Determine the [x, y] coordinate at the center of the cell enclosing the given text.  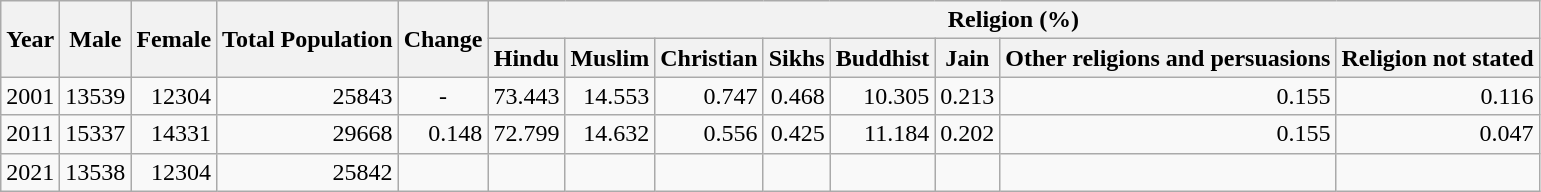
Male [96, 39]
Total Population [308, 39]
0.468 [796, 96]
Sikhs [796, 58]
Christian [709, 58]
0.202 [968, 134]
14331 [174, 134]
14.553 [610, 96]
Change [443, 39]
2021 [30, 172]
0.556 [709, 134]
13539 [96, 96]
10.305 [882, 96]
Buddhist [882, 58]
72.799 [526, 134]
11.184 [882, 134]
29668 [308, 134]
25843 [308, 96]
Female [174, 39]
Year [30, 39]
- [443, 96]
Hindu [526, 58]
13538 [96, 172]
2011 [30, 134]
Muslim [610, 58]
0.148 [443, 134]
Religion not stated [1438, 58]
2001 [30, 96]
15337 [96, 134]
0.425 [796, 134]
0.747 [709, 96]
Religion (%) [1014, 20]
0.116 [1438, 96]
Other religions and persuasions [1168, 58]
25842 [308, 172]
14.632 [610, 134]
0.213 [968, 96]
0.047 [1438, 134]
Jain [968, 58]
73.443 [526, 96]
